Find where the given text appears and provide that cell's center as [x, y] coordinate. 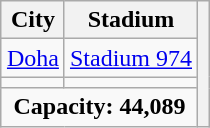
Stadium 974 [130, 58]
Capacity: 44,089 [99, 107]
Stadium [130, 20]
Doha [32, 58]
City [32, 20]
